Scan for the cell matching the given text and deliver its (X, Y) coordinate at center. 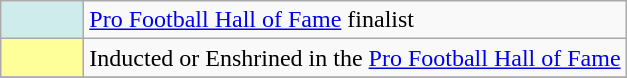
Inducted or Enshrined in the Pro Football Hall of Fame (355, 58)
Pro Football Hall of Fame finalist (355, 20)
